Capture the cell that displays the provided text and extract its (X, Y) central coordinate. 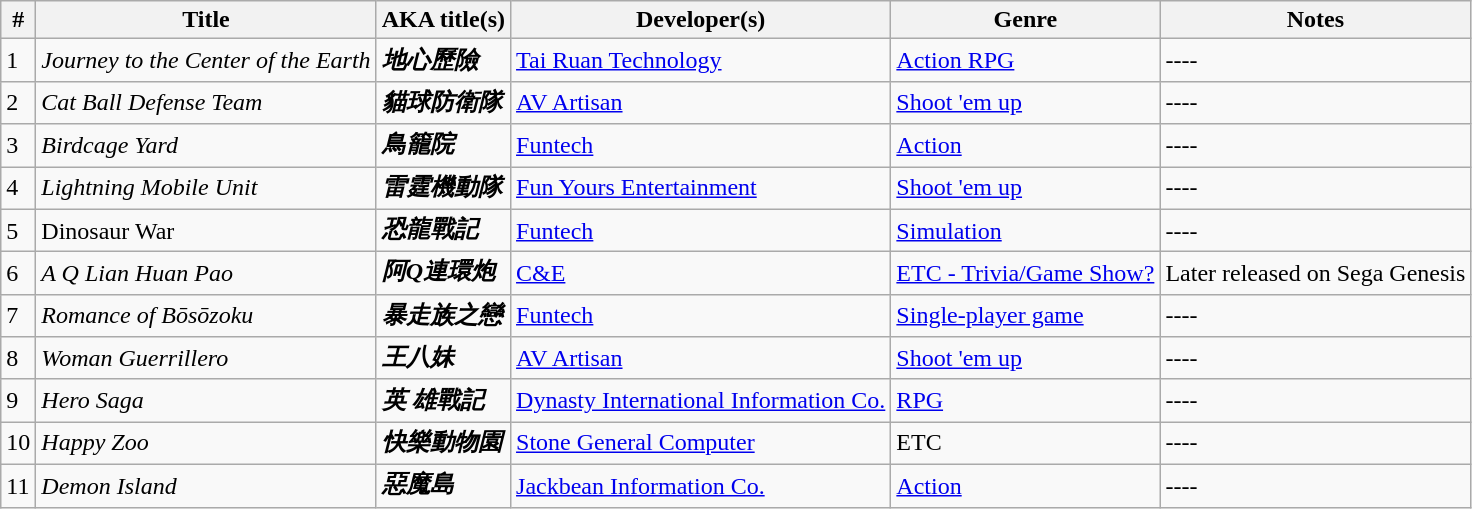
Action RPG (1026, 60)
Happy Zoo (206, 444)
Romance of Bōsōzoku (206, 316)
Demon Island (206, 486)
6 (18, 274)
快樂動物園 (443, 444)
ETC (1026, 444)
Lightning Mobile Unit (206, 188)
Single-player game (1026, 316)
Woman Guerrillero (206, 358)
英 雄戰記 (443, 400)
Cat Ball Defense Team (206, 102)
Birdcage Yard (206, 146)
恐龍戰記 (443, 230)
ETC - Trivia/Game Show? (1026, 274)
Hero Saga (206, 400)
惡魔島 (443, 486)
Stone General Computer (701, 444)
RPG (1026, 400)
11 (18, 486)
A Q Lian Huan Pao (206, 274)
4 (18, 188)
地心歷險 (443, 60)
暴走族之戀 (443, 316)
雷霆機動隊 (443, 188)
Title (206, 20)
# (18, 20)
9 (18, 400)
7 (18, 316)
貓球防衛隊 (443, 102)
Fun Yours Entertainment (701, 188)
Simulation (1026, 230)
2 (18, 102)
Jackbean Information Co. (701, 486)
Dynasty International Information Co. (701, 400)
王八妹 (443, 358)
Genre (1026, 20)
10 (18, 444)
1 (18, 60)
3 (18, 146)
Developer(s) (701, 20)
5 (18, 230)
AKA title(s) (443, 20)
Journey to the Center of the Earth (206, 60)
Tai Ruan Technology (701, 60)
Later released on Sega Genesis (1316, 274)
8 (18, 358)
鳥籠院 (443, 146)
C&E (701, 274)
Notes (1316, 20)
阿Q連環炮 (443, 274)
Dinosaur War (206, 230)
